Determine the [x, y] coordinate at the center of the cell enclosing the given text.  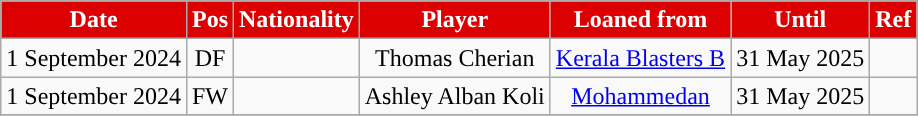
Ref [894, 20]
Kerala Blasters B [640, 58]
Thomas Cherian [454, 58]
Player [454, 20]
Nationality [297, 20]
Date [94, 20]
FW [210, 96]
Loaned from [640, 20]
Mohammedan [640, 96]
DF [210, 58]
Pos [210, 20]
Ashley Alban Koli [454, 96]
Until [800, 20]
